Return the [x, y] coordinate for the center point of the cell that contains the specified text.  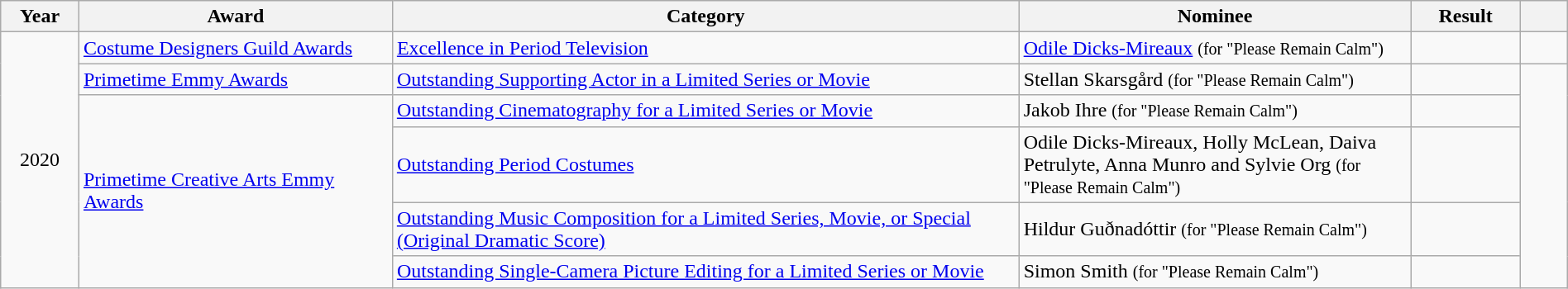
2020 [40, 160]
Category [705, 17]
Excellence in Period Television [705, 48]
Costume Designers Guild Awards [235, 48]
Hildur Guðnadóttir (for "Please Remain Calm") [1215, 230]
Primetime Emmy Awards [235, 79]
Primetime Creative Arts Emmy Awards [235, 192]
Jakob Ihre (for "Please Remain Calm") [1215, 111]
Odile Dicks-Mireaux (for "Please Remain Calm") [1215, 48]
Outstanding Cinematography for a Limited Series or Movie [705, 111]
Outstanding Music Composition for a Limited Series, Movie, or Special (Original Dramatic Score) [705, 230]
Nominee [1215, 17]
Year [40, 17]
Simon Smith (for "Please Remain Calm") [1215, 272]
Outstanding Single-Camera Picture Editing for a Limited Series or Movie [705, 272]
Outstanding Supporting Actor in a Limited Series or Movie [705, 79]
Result [1465, 17]
Outstanding Period Costumes [705, 164]
Award [235, 17]
Stellan Skarsgård (for "Please Remain Calm") [1215, 79]
Odile Dicks-Mireaux, Holly McLean, Daiva Petrulyte, Anna Munro and Sylvie Org (for "Please Remain Calm") [1215, 164]
